Search for the cell housing the specified text and yield its [X, Y] center coordinate. 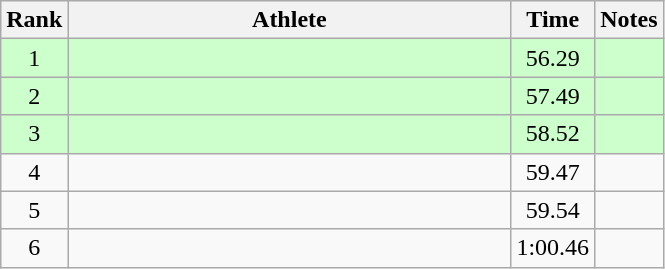
56.29 [553, 58]
2 [34, 96]
57.49 [553, 96]
6 [34, 248]
1 [34, 58]
Time [553, 20]
4 [34, 172]
5 [34, 210]
Athlete [290, 20]
59.47 [553, 172]
59.54 [553, 210]
3 [34, 134]
Notes [629, 20]
58.52 [553, 134]
1:00.46 [553, 248]
Rank [34, 20]
